Capture the cell that displays the provided text and extract its [X, Y] central coordinate. 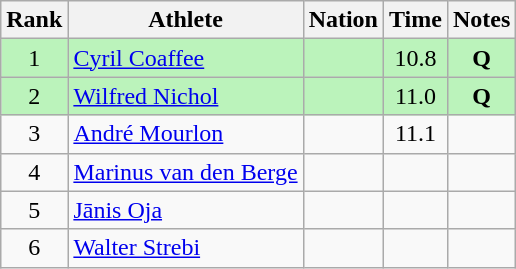
11.1 [416, 134]
Notes [481, 20]
Walter Strebi [186, 248]
Time [416, 20]
6 [34, 248]
Athlete [186, 20]
Nation [343, 20]
5 [34, 210]
2 [34, 96]
4 [34, 172]
Cyril Coaffee [186, 58]
Marinus van den Berge [186, 172]
Wilfred Nichol [186, 96]
1 [34, 58]
3 [34, 134]
11.0 [416, 96]
10.8 [416, 58]
Jānis Oja [186, 210]
Rank [34, 20]
André Mourlon [186, 134]
